Locate the cell with the specified text and output its (x, y) center coordinate. 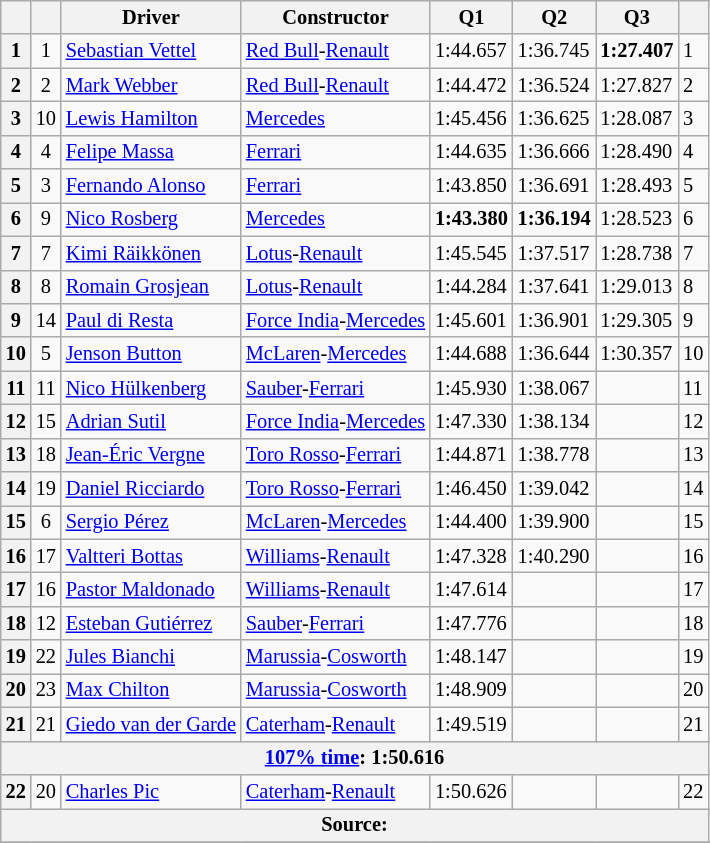
1:28.087 (638, 118)
Fernando Alonso (151, 186)
1:45.545 (472, 253)
Constructor (336, 17)
Nico Hülkenberg (151, 388)
1:29.013 (638, 287)
Valtteri Bottas (151, 556)
1:27.407 (638, 51)
Jean-Éric Vergne (151, 455)
Felipe Massa (151, 152)
1:46.450 (472, 489)
1:47.776 (472, 623)
1:39.042 (554, 489)
1:40.290 (554, 556)
1:49.519 (472, 724)
Kimi Räikkönen (151, 253)
Sergio Pérez (151, 522)
1:39.900 (554, 522)
Max Chilton (151, 690)
1:28.493 (638, 186)
1:38.778 (554, 455)
1:43.380 (472, 219)
Charles Pic (151, 791)
1:36.625 (554, 118)
1:47.328 (472, 556)
1:44.657 (472, 51)
1:48.147 (472, 657)
1:36.901 (554, 320)
1:38.067 (554, 388)
1:36.644 (554, 354)
1:28.523 (638, 219)
1:44.688 (472, 354)
Jules Bianchi (151, 657)
1:44.284 (472, 287)
1:38.134 (554, 421)
1:37.517 (554, 253)
1:44.400 (472, 522)
Pastor Maldonado (151, 589)
1:45.456 (472, 118)
1:44.472 (472, 85)
1:50.626 (472, 791)
1:27.827 (638, 85)
1:29.305 (638, 320)
Daniel Ricciardo (151, 489)
23 (46, 690)
Jenson Button (151, 354)
Q3 (638, 17)
Giedo van der Garde (151, 724)
Lewis Hamilton (151, 118)
1:30.357 (638, 354)
1:47.614 (472, 589)
Source: (355, 825)
1:45.601 (472, 320)
Driver (151, 17)
1:36.745 (554, 51)
1:44.871 (472, 455)
Paul di Resta (151, 320)
Q1 (472, 17)
Romain Grosjean (151, 287)
1:36.194 (554, 219)
1:36.691 (554, 186)
1:36.666 (554, 152)
1:45.930 (472, 388)
Esteban Gutiérrez (151, 623)
1:44.635 (472, 152)
107% time: 1:50.616 (355, 758)
Nico Rosberg (151, 219)
1:47.330 (472, 421)
Sebastian Vettel (151, 51)
1:48.909 (472, 690)
1:37.641 (554, 287)
1:28.738 (638, 253)
Q2 (554, 17)
Mark Webber (151, 85)
1:28.490 (638, 152)
1:43.850 (472, 186)
Adrian Sutil (151, 421)
1:36.524 (554, 85)
